Determine the [X, Y] coordinate at the center of the cell enclosing the given text.  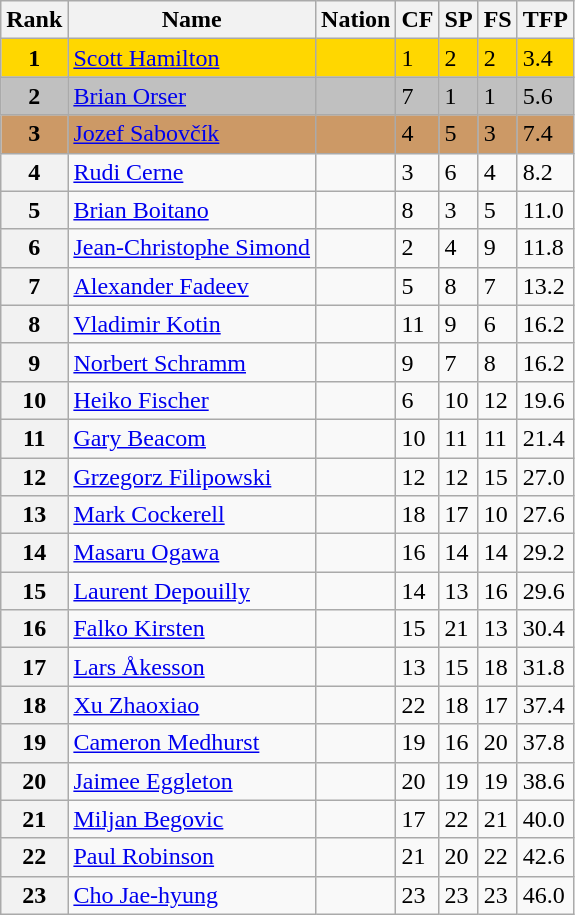
Paul Robinson [192, 857]
7.4 [545, 134]
TFP [545, 20]
29.2 [545, 553]
Xu Zhaoxiao [192, 705]
19.6 [545, 400]
5.6 [545, 96]
Jean-Christophe Simond [192, 248]
13.2 [545, 286]
Name [192, 20]
FS [498, 20]
8.2 [545, 172]
SP [458, 20]
46.0 [545, 895]
Norbert Schramm [192, 362]
27.6 [545, 515]
Gary Beacom [192, 438]
21.4 [545, 438]
Masaru Ogawa [192, 553]
11.0 [545, 210]
38.6 [545, 781]
Vladimir Kotin [192, 324]
Jozef Sabovčík [192, 134]
Falko Kirsten [192, 629]
Miljan Begovic [192, 819]
Mark Cockerell [192, 515]
Lars Åkesson [192, 667]
Heiko Fischer [192, 400]
Nation [356, 20]
37.4 [545, 705]
Rank [34, 20]
Brian Orser [192, 96]
11.8 [545, 248]
Brian Boitano [192, 210]
40.0 [545, 819]
Jaimee Eggleton [192, 781]
Cameron Medhurst [192, 743]
Cho Jae-hyung [192, 895]
3.4 [545, 58]
42.6 [545, 857]
27.0 [545, 477]
31.8 [545, 667]
37.8 [545, 743]
Alexander Fadeev [192, 286]
Laurent Depouilly [192, 591]
30.4 [545, 629]
29.6 [545, 591]
Grzegorz Filipowski [192, 477]
Rudi Cerne [192, 172]
CF [418, 20]
Scott Hamilton [192, 58]
